Search for the cell housing the specified text and yield its (X, Y) center coordinate. 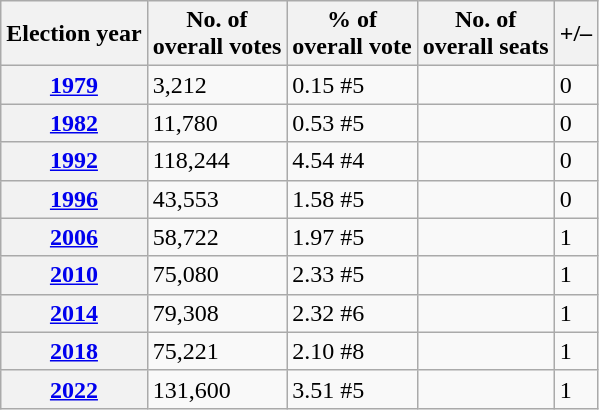
118,244 (217, 161)
1982 (74, 123)
2.33 #5 (352, 275)
No. ofoverall votes (217, 34)
43,553 (217, 199)
2014 (74, 313)
58,722 (217, 237)
1979 (74, 85)
2010 (74, 275)
2022 (74, 389)
4.54 #4 (352, 161)
No. ofoverall seats (486, 34)
% ofoverall vote (352, 34)
2.32 #6 (352, 313)
1996 (74, 199)
2006 (74, 237)
1992 (74, 161)
11,780 (217, 123)
1.97 #5 (352, 237)
79,308 (217, 313)
131,600 (217, 389)
1.58 #5 (352, 199)
3.51 #5 (352, 389)
0.53 #5 (352, 123)
+/– (576, 34)
2018 (74, 351)
0.15 #5 (352, 85)
2.10 #8 (352, 351)
Election year (74, 34)
75,221 (217, 351)
3,212 (217, 85)
75,080 (217, 275)
